Return the (X, Y) coordinate for the center point of the cell that contains the specified text.  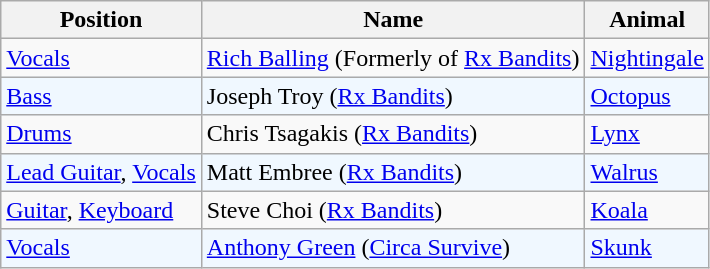
Lead Guitar, Vocals (102, 172)
Rich Balling (Formerly of Rx Bandits) (393, 58)
Koala (647, 210)
Lynx (647, 134)
Steve Choi (Rx Bandits) (393, 210)
Drums (102, 134)
Skunk (647, 248)
Walrus (647, 172)
Chris Tsagakis (Rx Bandits) (393, 134)
Matt Embree (Rx Bandits) (393, 172)
Position (102, 20)
Joseph Troy (Rx Bandits) (393, 96)
Nightingale (647, 58)
Animal (647, 20)
Bass (102, 96)
Octopus (647, 96)
Name (393, 20)
Anthony Green (Circa Survive) (393, 248)
Guitar, Keyboard (102, 210)
